Search for the cell housing the specified text and yield its (x, y) center coordinate. 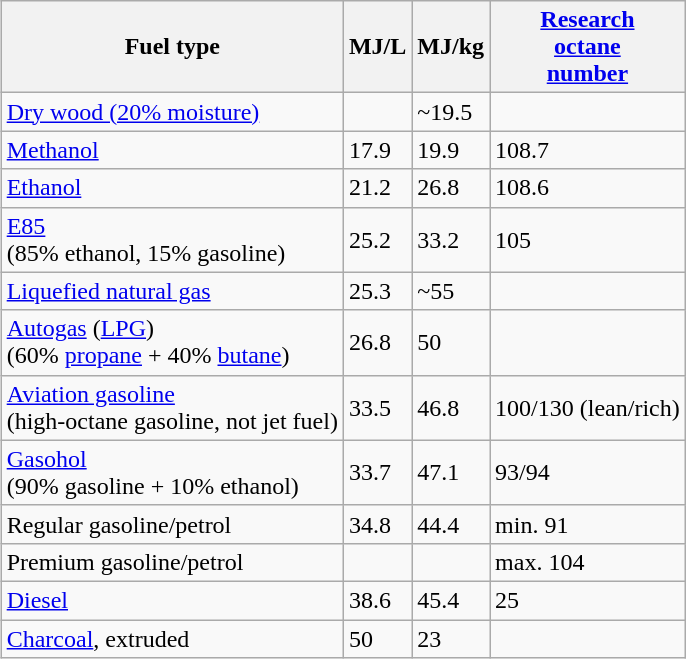
min. 91 (588, 524)
46.8 (451, 408)
MJ/kg (451, 47)
~19.5 (451, 112)
E85(85% ethanol, 15% gasoline) (172, 240)
Ethanol (172, 188)
23 (451, 639)
33.2 (451, 240)
19.9 (451, 150)
Methanol (172, 150)
38.6 (377, 600)
max. 104 (588, 562)
21.2 (377, 188)
25.3 (377, 291)
Autogas (LPG)(60% propane + 40% butane) (172, 342)
Aviation gasoline(high-octane gasoline, not jet fuel) (172, 408)
105 (588, 240)
MJ/L (377, 47)
44.4 (451, 524)
Researchoctanenumber (588, 47)
34.8 (377, 524)
25.2 (377, 240)
Charcoal, extruded (172, 639)
Regular gasoline/petrol (172, 524)
100/130 (lean/rich) (588, 408)
47.1 (451, 472)
Fuel type (172, 47)
33.7 (377, 472)
~55 (451, 291)
Dry wood (20% moisture) (172, 112)
108.7 (588, 150)
17.9 (377, 150)
Liquefied natural gas (172, 291)
93/94 (588, 472)
Premium gasoline/petrol (172, 562)
108.6 (588, 188)
Gasohol(90% gasoline + 10% ethanol) (172, 472)
33.5 (377, 408)
25 (588, 600)
45.4 (451, 600)
Diesel (172, 600)
